From the cell containing the given text, extract its center point as [x, y] coordinate. 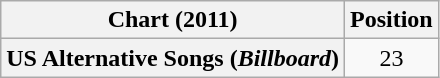
Position [392, 20]
Chart (2011) [173, 20]
US Alternative Songs (Billboard) [173, 58]
23 [392, 58]
